Scan for the cell matching the given text and deliver its [X, Y] coordinate at center. 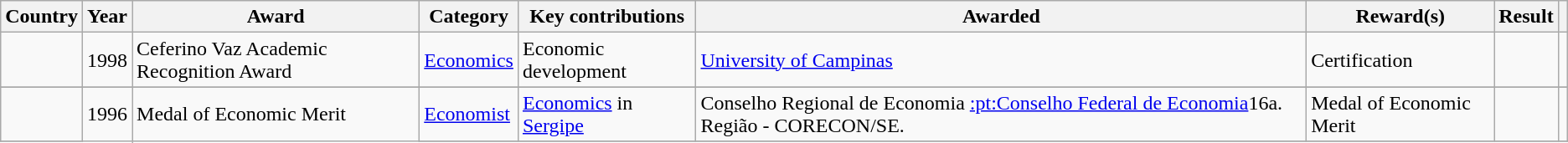
Ceferino Vaz Academic Recognition Award [276, 60]
Result [1526, 17]
Economic development [606, 60]
Country [42, 17]
Reward(s) [1400, 17]
Category [469, 17]
Certification [1400, 60]
1998 [107, 60]
Conselho Regional de Economia :pt:Conselho Federal de Economia16a. Região - CORECON/SE. [1002, 114]
Year [107, 17]
Economist [469, 114]
Economics in Sergipe [606, 114]
Key contributions [606, 17]
University of Campinas [1002, 60]
Awarded [1002, 17]
Award [276, 17]
1996 [107, 114]
Economics [469, 60]
